Identify which cell holds the provided text, then report its (X, Y) central coordinate. 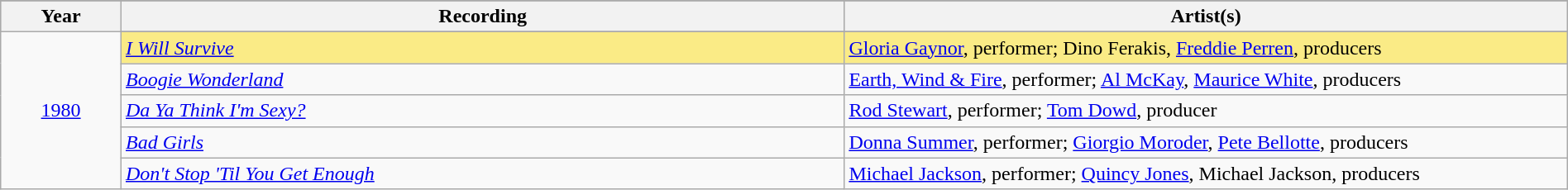
I Will Survive (482, 48)
Da Ya Think I'm Sexy? (482, 111)
Artist(s) (1206, 17)
Boogie Wonderland (482, 79)
Year (61, 17)
Rod Stewart, performer; Tom Dowd, producer (1206, 111)
Earth, Wind & Fire, performer; Al McKay, Maurice White, producers (1206, 79)
Michael Jackson, performer; Quincy Jones, Michael Jackson, producers (1206, 173)
Gloria Gaynor, performer; Dino Ferakis, Freddie Perren, producers (1206, 48)
Recording (482, 17)
Bad Girls (482, 142)
Donna Summer, performer; Giorgio Moroder, Pete Bellotte, producers (1206, 142)
Don't Stop 'Til You Get Enough (482, 173)
1980 (61, 111)
